Output the (X, Y) coordinate of the center of the cell containing the given text.  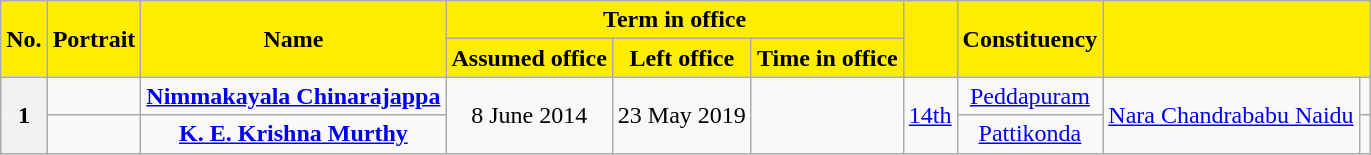
Time in office (827, 58)
Nimmakayala Chinarajappa (294, 96)
Constituency (1030, 39)
8 June 2014 (529, 115)
14th (930, 115)
Pattikonda (1030, 134)
Term in office (674, 20)
No. (24, 39)
Assumed office (529, 58)
Name (294, 39)
Portrait (94, 39)
Peddapuram (1030, 96)
1 (24, 115)
Nara Chandrababu Naidu (1231, 115)
Left office (682, 58)
K. E. Krishna Murthy (294, 134)
23 May 2019 (682, 115)
